Extract the (x, y) coordinate from the center of the cell holding the provided text.  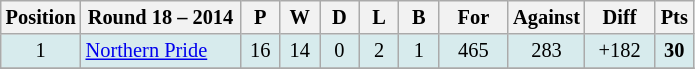
465 (474, 51)
Pts (674, 17)
B (419, 17)
L (379, 17)
Position (41, 17)
0 (340, 51)
Round 18 – 2014 (161, 17)
D (340, 17)
30 (674, 51)
W (300, 17)
16 (260, 51)
Against (546, 17)
Diff (620, 17)
283 (546, 51)
P (260, 17)
+182 (620, 51)
2 (379, 51)
For (474, 17)
Northern Pride (161, 51)
14 (300, 51)
